For the text-containing cell, return its midpoint in (x, y) coordinate format. 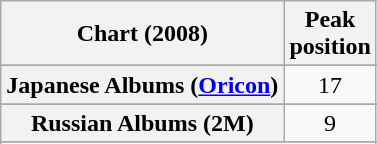
17 (330, 85)
Peakposition (330, 34)
Chart (2008) (142, 34)
9 (330, 123)
Russian Albums (2M) (142, 123)
Japanese Albums (Oricon) (142, 85)
